For the text-containing cell, return its midpoint in (x, y) coordinate format. 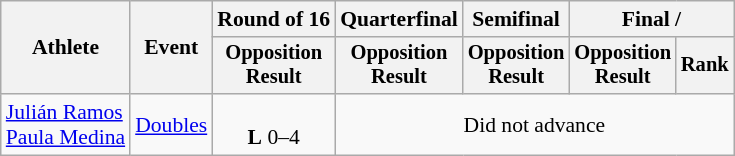
Doubles (171, 124)
Final / (651, 19)
Semifinal (516, 19)
Julián RamosPaula Medina (66, 124)
Rank (705, 66)
Round of 16 (274, 19)
Event (171, 48)
L 0–4 (274, 124)
Did not advance (534, 124)
Athlete (66, 48)
Quarterfinal (399, 19)
